From the cell containing the given text, extract its center point as (X, Y) coordinate. 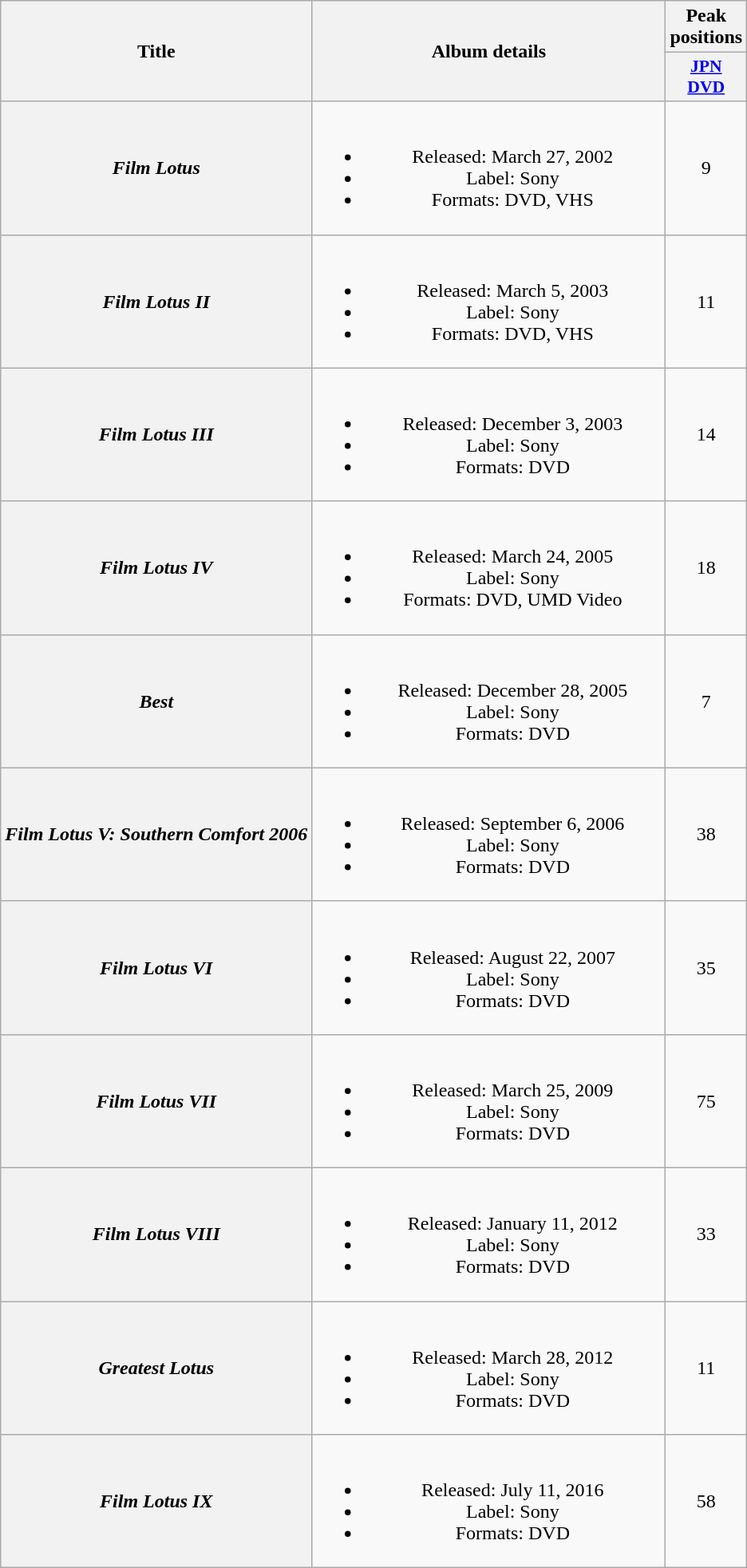
Film Lotus VIII (156, 1234)
58 (706, 1502)
38 (706, 835)
Released: March 25, 2009Label: SonyFormats: DVD (488, 1101)
Released: March 5, 2003Label: SonyFormats: DVD, VHS (488, 302)
Released: March 24, 2005Label: SonyFormats: DVD, UMD Video (488, 568)
Released: March 27, 2002Label: SonyFormats: DVD, VHS (488, 168)
Released: July 11, 2016Label: SonyFormats: DVD (488, 1502)
Film Lotus IX (156, 1502)
Best (156, 701)
Greatest Lotus (156, 1368)
Released: August 22, 2007Label: SonyFormats: DVD (488, 967)
Film Lotus V: Southern Comfort 2006 (156, 835)
Film Lotus II (156, 302)
Title (156, 51)
Released: September 6, 2006Label: SonyFormats: DVD (488, 835)
33 (706, 1234)
Album details (488, 51)
Film Lotus VII (156, 1101)
Film Lotus VI (156, 967)
35 (706, 967)
Film Lotus IV (156, 568)
Released: March 28, 2012Label: SonyFormats: DVD (488, 1368)
14 (706, 434)
Peak positions (706, 27)
Film Lotus III (156, 434)
7 (706, 701)
75 (706, 1101)
18 (706, 568)
Released: December 28, 2005Label: SonyFormats: DVD (488, 701)
JPN DVD (706, 77)
Film Lotus (156, 168)
Released: January 11, 2012Label: SonyFormats: DVD (488, 1234)
9 (706, 168)
Released: December 3, 2003Label: SonyFormats: DVD (488, 434)
